Return the [x, y] coordinate for the center point of the cell that contains the specified text.  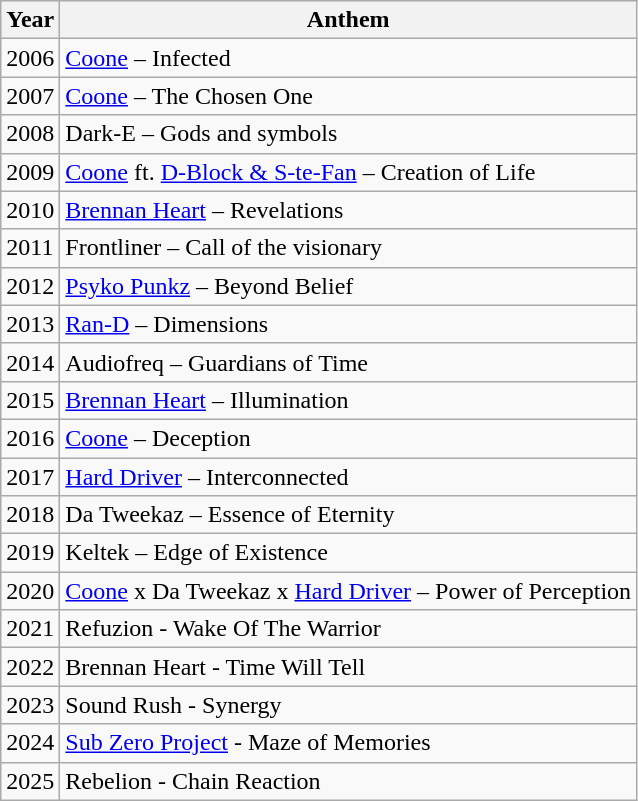
2012 [30, 286]
2020 [30, 591]
2008 [30, 134]
2013 [30, 324]
2022 [30, 667]
Rebelion - Chain Reaction [348, 781]
2017 [30, 477]
Brennan Heart - Time Will Tell [348, 667]
Psyko Punkz – Beyond Belief [348, 286]
Anthem [348, 20]
2016 [30, 438]
2015 [30, 400]
Sound Rush - Synergy [348, 705]
Dark-E – Gods and symbols [348, 134]
2023 [30, 705]
2018 [30, 515]
2007 [30, 96]
2006 [30, 58]
Refuzion - Wake Of The Warrior [348, 629]
Coone – The Chosen One [348, 96]
Frontliner – Call of the visionary [348, 248]
2019 [30, 553]
2024 [30, 743]
Keltek – Edge of Existence [348, 553]
2009 [30, 172]
Sub Zero Project - Maze of Memories [348, 743]
Ran-D – Dimensions [348, 324]
Audiofreq – Guardians of Time [348, 362]
2014 [30, 362]
Coone ft. D-Block & S-te-Fan – Creation of Life [348, 172]
2010 [30, 210]
2021 [30, 629]
Coone x Da Tweekaz x Hard Driver – Power of Perception [348, 591]
Year [30, 20]
2011 [30, 248]
Hard Driver – Interconnected [348, 477]
Coone – Infected [348, 58]
Brennan Heart – Revelations [348, 210]
Da Tweekaz – Essence of Eternity [348, 515]
Brennan Heart – Illumination [348, 400]
2025 [30, 781]
Coone – Deception [348, 438]
